Pinpoint the cell where the given text exists, returning its (X, Y) midpoint coordinate. 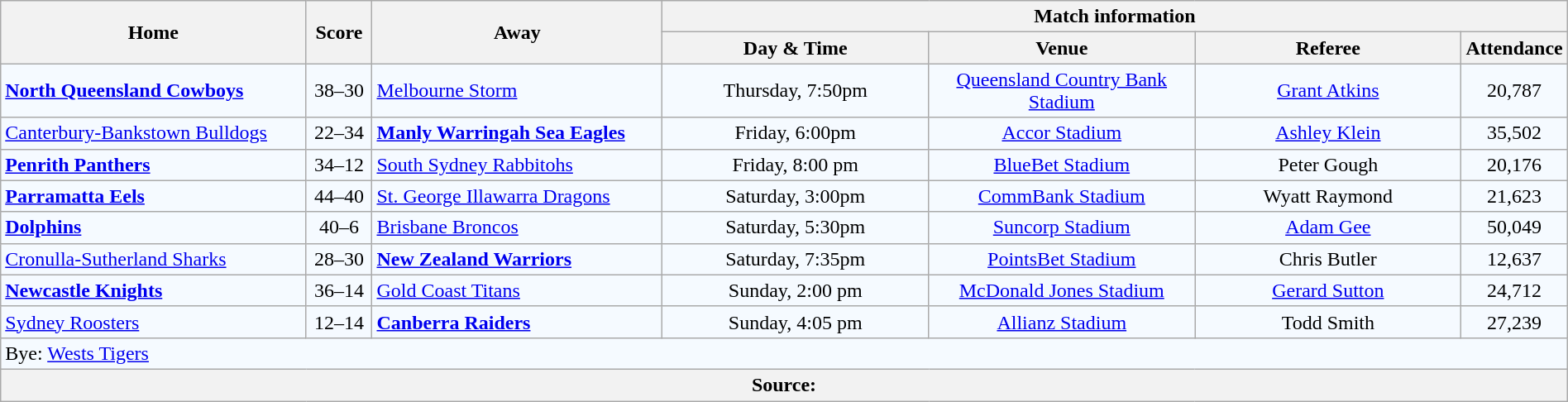
Allianz Stadium (1062, 322)
Friday, 6:00pm (796, 133)
McDonald Jones Stadium (1062, 290)
Accor Stadium (1062, 133)
St. George Illawarra Dragons (518, 196)
Referee (1328, 48)
Sunday, 4:05 pm (796, 322)
South Sydney Rabbitohs (518, 165)
CommBank Stadium (1062, 196)
Sydney Roosters (154, 322)
Penrith Panthers (154, 165)
50,049 (1514, 227)
20,787 (1514, 91)
Melbourne Storm (518, 91)
Dolphins (154, 227)
Grant Atkins (1328, 91)
Match information (1115, 17)
Score (339, 32)
Canterbury-Bankstown Bulldogs (154, 133)
Brisbane Broncos (518, 227)
27,239 (1514, 322)
Adam Gee (1328, 227)
44–40 (339, 196)
Suncorp Stadium (1062, 227)
12,637 (1514, 259)
Home (154, 32)
Away (518, 32)
12–14 (339, 322)
Sunday, 2:00 pm (796, 290)
Todd Smith (1328, 322)
Peter Gough (1328, 165)
28–30 (339, 259)
22–34 (339, 133)
Day & Time (796, 48)
Saturday, 3:00pm (796, 196)
24,712 (1514, 290)
North Queensland Cowboys (154, 91)
Attendance (1514, 48)
38–30 (339, 91)
Saturday, 5:30pm (796, 227)
Chris Butler (1328, 259)
Wyatt Raymond (1328, 196)
Gerard Sutton (1328, 290)
21,623 (1514, 196)
Source: (784, 385)
Saturday, 7:35pm (796, 259)
Queensland Country Bank Stadium (1062, 91)
Parramatta Eels (154, 196)
Ashley Klein (1328, 133)
Venue (1062, 48)
Manly Warringah Sea Eagles (518, 133)
Gold Coast Titans (518, 290)
PointsBet Stadium (1062, 259)
20,176 (1514, 165)
36–14 (339, 290)
40–6 (339, 227)
Newcastle Knights (154, 290)
34–12 (339, 165)
BlueBet Stadium (1062, 165)
Cronulla-Sutherland Sharks (154, 259)
Friday, 8:00 pm (796, 165)
35,502 (1514, 133)
Canberra Raiders (518, 322)
Bye: Wests Tigers (784, 353)
Thursday, 7:50pm (796, 91)
New Zealand Warriors (518, 259)
